Locate the cell with the specified text and output its [X, Y] center coordinate. 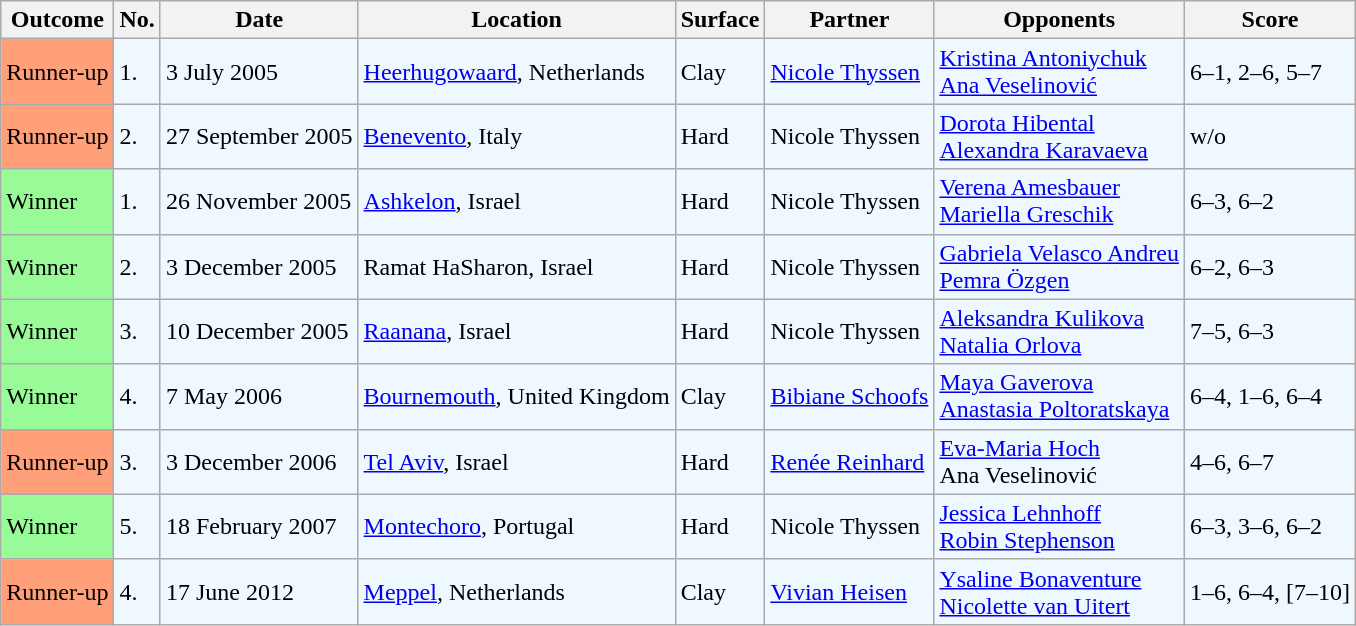
6–2, 6–3 [1270, 266]
Outcome [58, 20]
6–1, 2–6, 5–7 [1270, 72]
Meppel, Netherlands [516, 592]
Surface [720, 20]
No. [137, 20]
Verena Amesbauer Mariella Greschik [1060, 202]
6–4, 1–6, 6–4 [1270, 396]
27 September 2005 [259, 136]
18 February 2007 [259, 526]
4–6, 6–7 [1270, 462]
Score [1270, 20]
Tel Aviv, Israel [516, 462]
3 December 2005 [259, 266]
1–6, 6–4, [7–10] [1270, 592]
Vivian Heisen [850, 592]
Aleksandra Kulikova Natalia Orlova [1060, 332]
Kristina Antoniychuk Ana Veselinović [1060, 72]
6–3, 3–6, 6–2 [1270, 526]
Ramat HaSharon, Israel [516, 266]
Bibiane Schoofs [850, 396]
Maya Gaverova Anastasia Poltoratskaya [1060, 396]
10 December 2005 [259, 332]
Dorota Hibental Alexandra Karavaeva [1060, 136]
w/o [1270, 136]
26 November 2005 [259, 202]
6–3, 6–2 [1270, 202]
Bournemouth, United Kingdom [516, 396]
7–5, 6–3 [1270, 332]
Benevento, Italy [516, 136]
Gabriela Velasco Andreu Pemra Özgen [1060, 266]
Opponents [1060, 20]
3 December 2006 [259, 462]
Jessica Lehnhoff Robin Stephenson [1060, 526]
Location [516, 20]
Date [259, 20]
Montechoro, Portugal [516, 526]
Renée Reinhard [850, 462]
7 May 2006 [259, 396]
17 June 2012 [259, 592]
Raanana, Israel [516, 332]
Ashkelon, Israel [516, 202]
Ysaline Bonaventure Nicolette van Uitert [1060, 592]
Partner [850, 20]
Eva-Maria Hoch Ana Veselinović [1060, 462]
5. [137, 526]
3 July 2005 [259, 72]
Heerhugowaard, Netherlands [516, 72]
